Find where the given text appears and provide that cell's center as [x, y] coordinate. 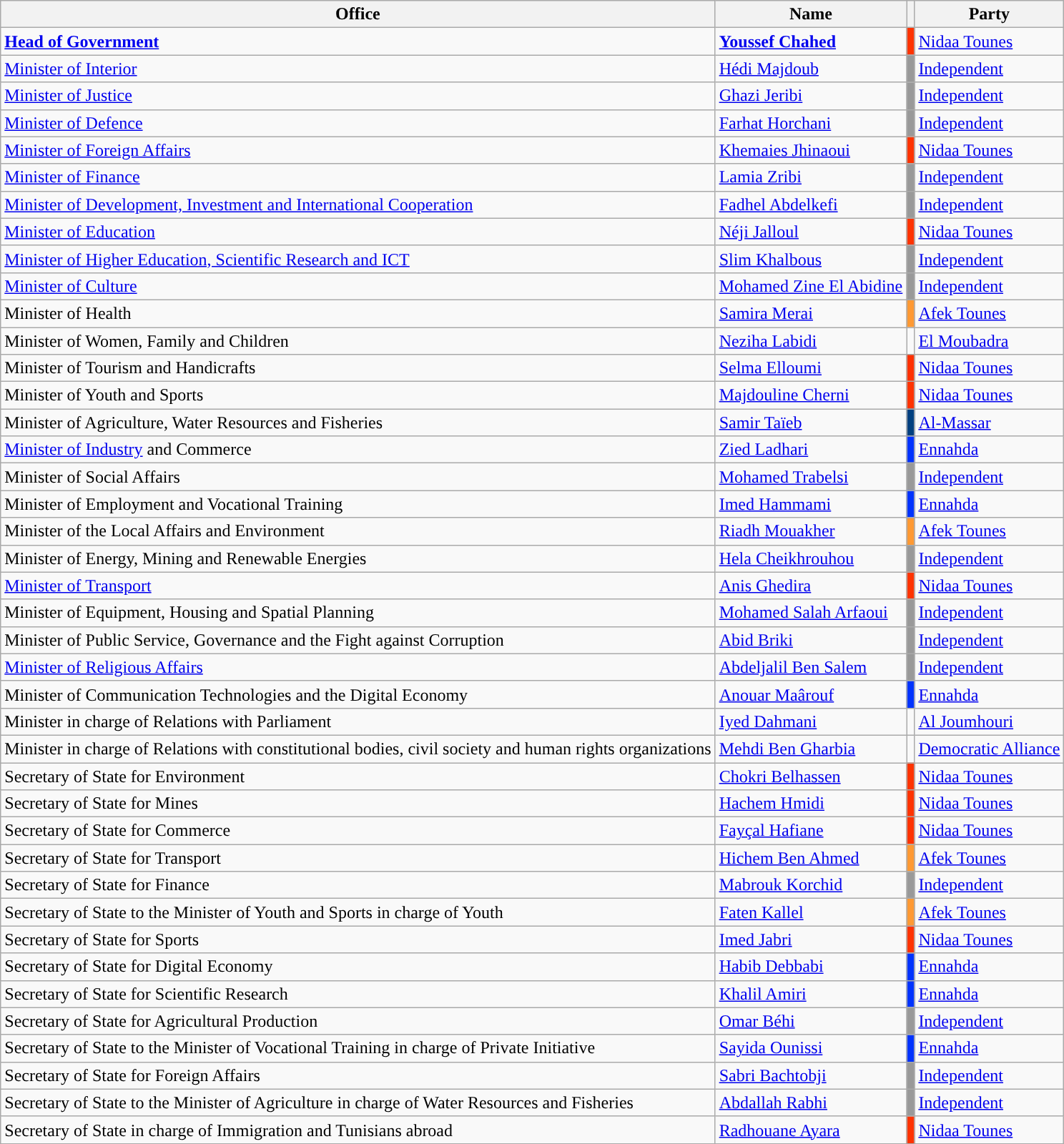
Minister of Religious Affairs [358, 667]
Secretary of State to the Minister of Youth and Sports in charge of Youth [358, 912]
Lamia Zribi [811, 177]
Secretary of State for Sports [358, 940]
Democratic Alliance [990, 749]
Secretary of State for Transport [358, 858]
Mohamed Zine El Abidine [811, 286]
Samira Merai [811, 313]
Minister of Industry and Commerce [358, 450]
Party [990, 14]
Majdouline Cherni [811, 395]
Minister of Energy, Mining and Renewable Energies [358, 558]
Secretary of State for Mines [358, 804]
Imed Jabri [811, 940]
Riadh Mouakher [811, 531]
Minister of Employment and Vocational Training [358, 504]
Omar Béhi [811, 1021]
Zied Ladhari [811, 450]
Minister of Transport [358, 586]
Youssef Chahed [811, 41]
Secretary of State in charge of Immigration and Tunisians abroad [358, 1130]
Minister of Health [358, 313]
Iyed Dahmani [811, 721]
Neziha Labidi [811, 341]
Hédi Majdoub [811, 69]
Secretary of State for Environment [358, 776]
Minister of Tourism and Handicrafts [358, 368]
Minister of Foreign Affairs [358, 150]
Secretary of State for Foreign Affairs [358, 1075]
Fadhel Abdelkefi [811, 204]
Samir Taïeb [811, 423]
Head of Government [358, 41]
Chokri Belhassen [811, 776]
Abid Briki [811, 640]
El Moubadra [990, 341]
Secretary of State to the Minister of Vocational Training in charge of Private Initiative [358, 1048]
Minister of Higher Education, Scientific Research and ICT [358, 259]
Minister of Finance [358, 177]
Sayida Ounissi [811, 1048]
Minister of Communication Technologies and the Digital Economy [358, 694]
Minister of Defence [358, 123]
Secretary of State for Commerce [358, 831]
Anouar Maârouf [811, 694]
Habib Debbabi [811, 967]
Secretary of State for Finance [358, 885]
Minister of Justice [358, 96]
Secretary of State for Agricultural Production [358, 1021]
Secretary of State to the Minister of Agriculture in charge of Water Resources and Fisheries [358, 1103]
Abdeljalil Ben Salem [811, 667]
Minister of Development, Investment and International Cooperation [358, 204]
Secretary of State for Scientific Research [358, 994]
Minister of the Local Affairs and Environment [358, 531]
Slim Khalbous [811, 259]
Anis Ghedira [811, 586]
Secretary of State for Digital Economy [358, 967]
Minister in charge of Relations with constitutional bodies, civil society and human rights organizations [358, 749]
Mohamed Trabelsi [811, 477]
Abdallah Rabhi [811, 1103]
Imed Hammami [811, 504]
Minister of Interior [358, 69]
Minister of Education [358, 232]
Minister of Culture [358, 286]
Al Joumhouri [990, 721]
Ghazi Jeribi [811, 96]
Mohamed Salah Arfaoui [811, 613]
Al-Massar [990, 423]
Hachem Hmidi [811, 804]
Fayçal Hafiane [811, 831]
Hela Cheikhrouhou [811, 558]
Khemaies Jhinaoui [811, 150]
Minister of Women, Family and Children [358, 341]
Faten Kallel [811, 912]
Minister of Social Affairs [358, 477]
Sabri Bachtobji [811, 1075]
Radhouane Ayara [811, 1130]
Name [811, 14]
Néji Jalloul [811, 232]
Mehdi Ben Gharbia [811, 749]
Mabrouk Korchid [811, 885]
Minister of Youth and Sports [358, 395]
Farhat Horchani [811, 123]
Minister of Public Service, Governance and the Fight against Corruption [358, 640]
Hichem Ben Ahmed [811, 858]
Khalil Amiri [811, 994]
Minister in charge of Relations with Parliament [358, 721]
Minister of Equipment, Housing and Spatial Planning [358, 613]
Selma Elloumi [811, 368]
Minister of Agriculture, Water Resources and Fisheries [358, 423]
Office [358, 14]
